Search for the cell housing the specified text and yield its (X, Y) center coordinate. 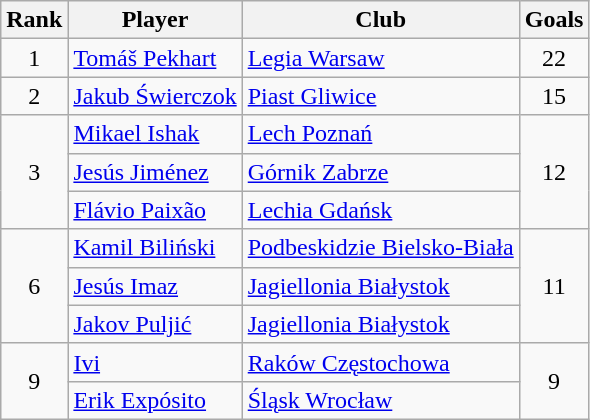
6 (34, 286)
3 (34, 172)
Tomáš Pekhart (155, 58)
Raków Częstochowa (380, 362)
12 (554, 172)
Rank (34, 20)
Lech Poznań (380, 134)
Erik Expósito (155, 400)
Flávio Paixão (155, 210)
Goals (554, 20)
11 (554, 286)
Jakov Puljić (155, 324)
2 (34, 96)
Górnik Zabrze (380, 172)
Mikael Ishak (155, 134)
Club (380, 20)
22 (554, 58)
Kamil Biliński (155, 248)
Jesús Jiménez (155, 172)
Śląsk Wrocław (380, 400)
Player (155, 20)
Ivi (155, 362)
Podbeskidzie Bielsko-Biała (380, 248)
Lechia Gdańsk (380, 210)
Piast Gliwice (380, 96)
Jakub Świerczok (155, 96)
15 (554, 96)
Legia Warsaw (380, 58)
Jesús Imaz (155, 286)
1 (34, 58)
